Search for the cell housing the specified text and yield its [X, Y] center coordinate. 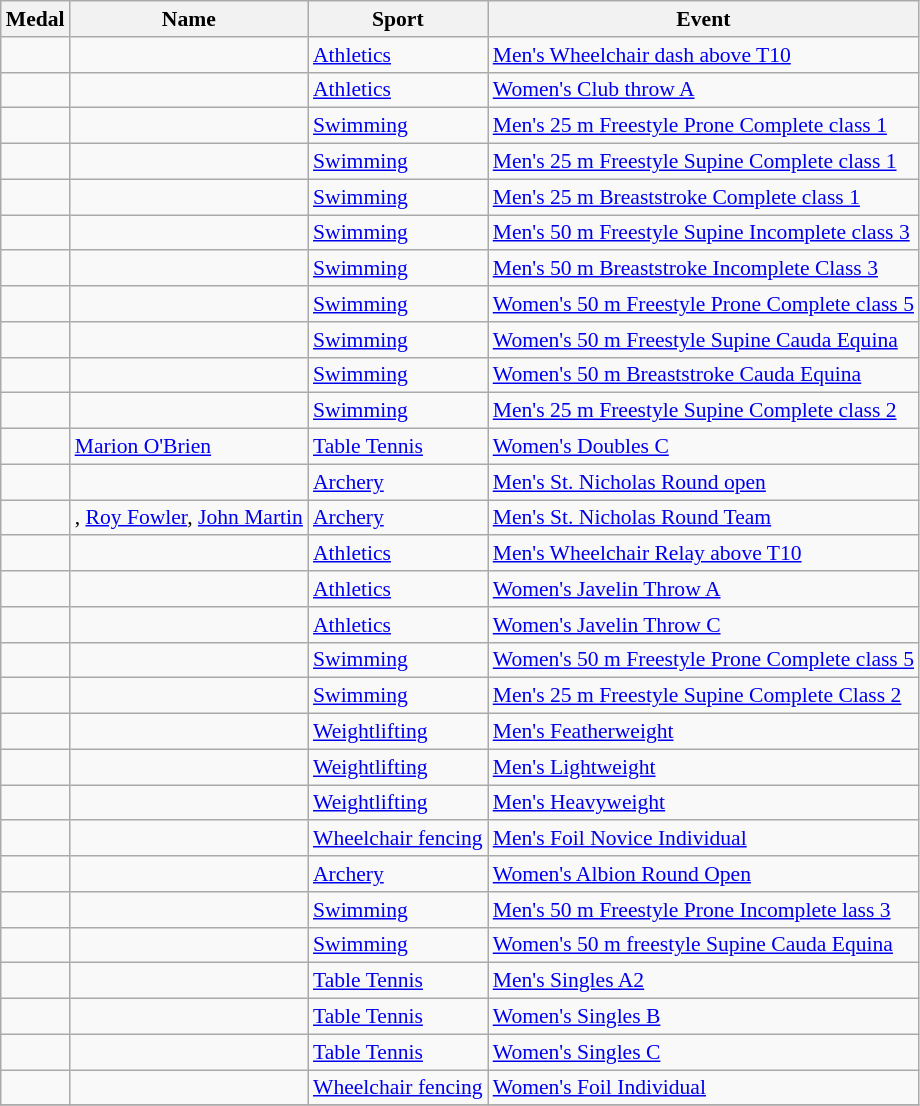
Men's 50 m Freestyle Supine Incomplete class 3 [704, 233]
Women's Javelin Throw A [704, 589]
Men's 25 m Freestyle Supine Complete class 1 [704, 162]
Marion O'Brien [189, 447]
Men's 25 m Freestyle Supine Complete Class 2 [704, 696]
Men's Wheelchair dash above T10 [704, 55]
Men's Wheelchair Relay above T10 [704, 554]
Women's Foil Individual [704, 1088]
Men's Heavyweight [704, 803]
Women's Doubles C [704, 447]
, Roy Fowler, John Martin [189, 518]
Women's 50 m Breaststroke Cauda Equina [704, 375]
Men's 25 m Breaststroke Complete class 1 [704, 197]
Women's Albion Round Open [704, 874]
Women's Singles B [704, 1017]
Name [189, 19]
Men's Featherweight [704, 732]
Women's Club throw A [704, 90]
Men's St. Nicholas Round open [704, 482]
Event [704, 19]
Women's Javelin Throw C [704, 625]
Men's 25 m Freestyle Prone Complete class 1 [704, 126]
Women's Singles C [704, 1052]
Sport [398, 19]
Men's 50 m Breaststroke Incomplete Class 3 [704, 269]
Men's Foil Novice Individual [704, 839]
Women's 50 m freestyle Supine Cauda Equina [704, 945]
Women's 50 m Freestyle Supine Cauda Equina [704, 340]
Men's 50 m Freestyle Prone Incomplete lass 3 [704, 910]
Men's Lightweight [704, 767]
Men's Singles A2 [704, 981]
Medal [36, 19]
Men's St. Nicholas Round Team [704, 518]
Men's 25 m Freestyle Supine Complete class 2 [704, 411]
